Detect which cell encompasses the target text, then output its (x, y) center coordinate. 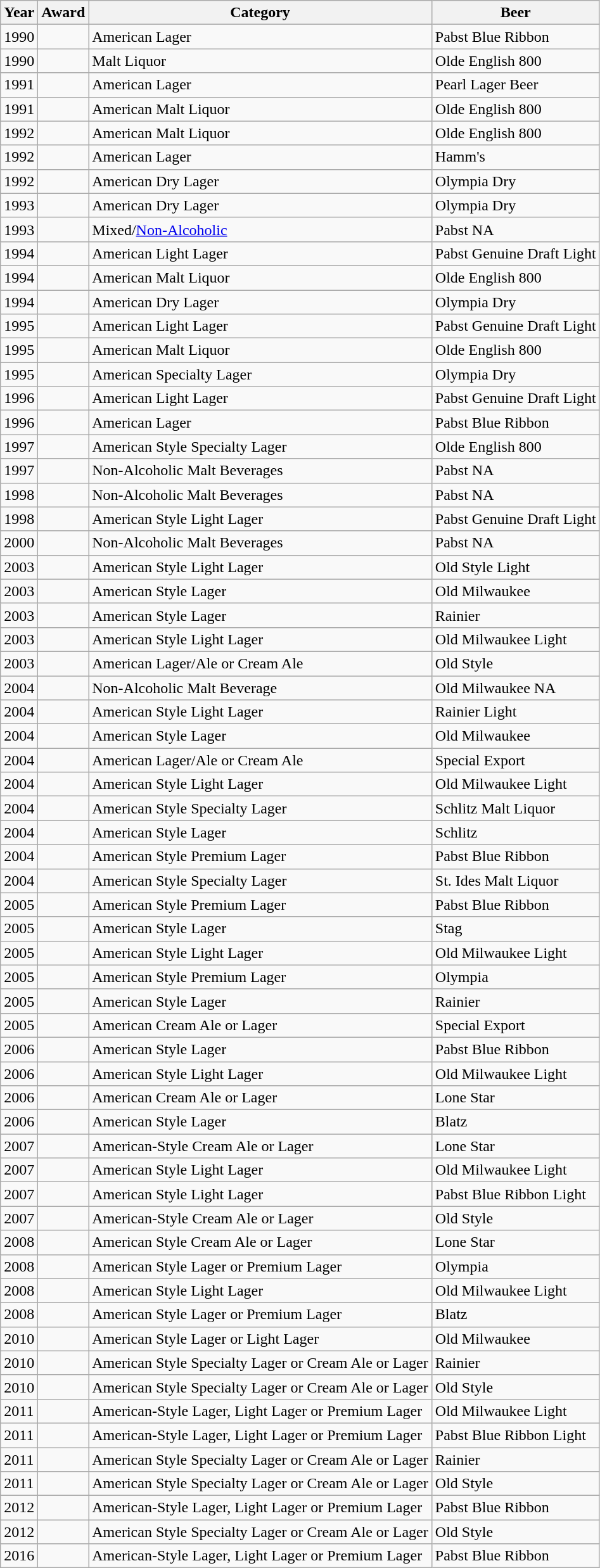
Pearl Lager Beer (516, 85)
Schlitz (516, 832)
Category (260, 13)
Non-Alcoholic Malt Beverage (260, 687)
Rainier Light (516, 712)
Hamm's (516, 157)
2016 (19, 1556)
Beer (516, 13)
Old Milwaukee NA (516, 687)
St. Ides Malt Liquor (516, 881)
American Specialty Lager (260, 374)
Stag (516, 929)
American Style Lager or Light Lager (260, 1339)
2000 (19, 543)
Schlitz Malt Liquor (516, 808)
Old Style Light (516, 567)
Malt Liquor (260, 61)
Mixed/Non-Alcoholic (260, 229)
Year (19, 13)
American Style Cream Ale or Lager (260, 1242)
Award (63, 13)
